Detect which cell encompasses the target text, then output its [x, y] center coordinate. 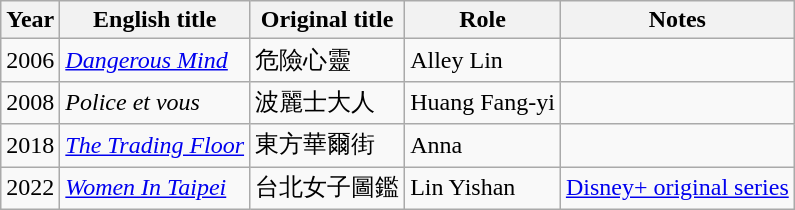
English title [155, 20]
Notes [677, 20]
2008 [30, 102]
The Trading Floor [155, 146]
Huang Fang-yi [483, 102]
Anna [483, 146]
危險心靈 [328, 60]
Year [30, 20]
2006 [30, 60]
2018 [30, 146]
Lin Yishan [483, 188]
波麗士大人 [328, 102]
台北女子圖鑑 [328, 188]
Alley Lin [483, 60]
Original title [328, 20]
Women In Taipei [155, 188]
2022 [30, 188]
Dangerous Mind [155, 60]
Disney+ original series [677, 188]
Police et vous [155, 102]
Role [483, 20]
東方華爾街 [328, 146]
